Detect which cell encompasses the target text, then output its [x, y] center coordinate. 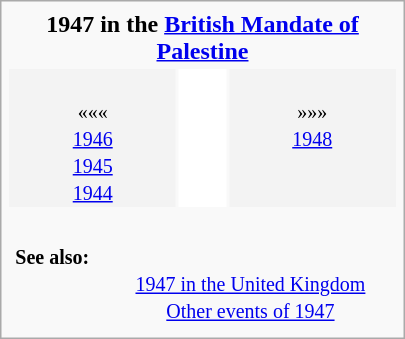
«««194619451944 [92, 138]
1947 in the British Mandate of Palestine [202, 38]
1947 in the United KingdomOther events of 1947 [251, 284]
See also: [60, 284]
See also: 1947 in the United KingdomOther events of 1947 [202, 270]
»»»1948 [312, 138]
